Extract the (X, Y) coordinate from the center of the cell holding the provided text.  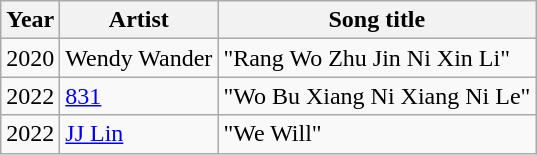
"Wo Bu Xiang Ni Xiang Ni Le" (377, 96)
"Rang Wo Zhu Jin Ni Xin Li" (377, 58)
"We Will" (377, 134)
Artist (139, 20)
Song title (377, 20)
Wendy Wander (139, 58)
JJ Lin (139, 134)
2020 (30, 58)
Year (30, 20)
831 (139, 96)
